Find where the given text appears and provide that cell's center as [X, Y] coordinate. 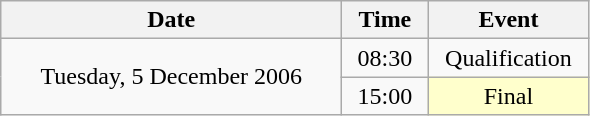
15:00 [385, 96]
Event [508, 20]
Final [508, 96]
Date [172, 20]
Qualification [508, 58]
Time [385, 20]
08:30 [385, 58]
Tuesday, 5 December 2006 [172, 77]
